Find where the given text appears and provide that cell's center as [X, Y] coordinate. 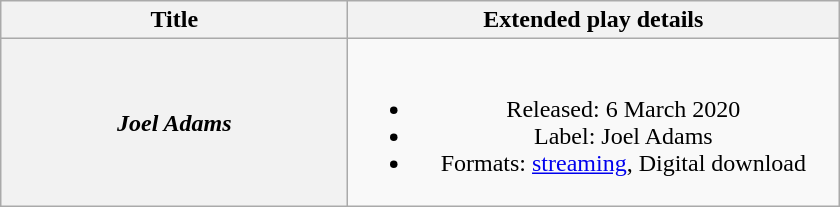
Released: 6 March 2020Label: Joel AdamsFormats: streaming, Digital download [594, 122]
Title [174, 20]
Extended play details [594, 20]
Joel Adams [174, 122]
